Provide the [X, Y] coordinate of the cell's center where the given text is located.  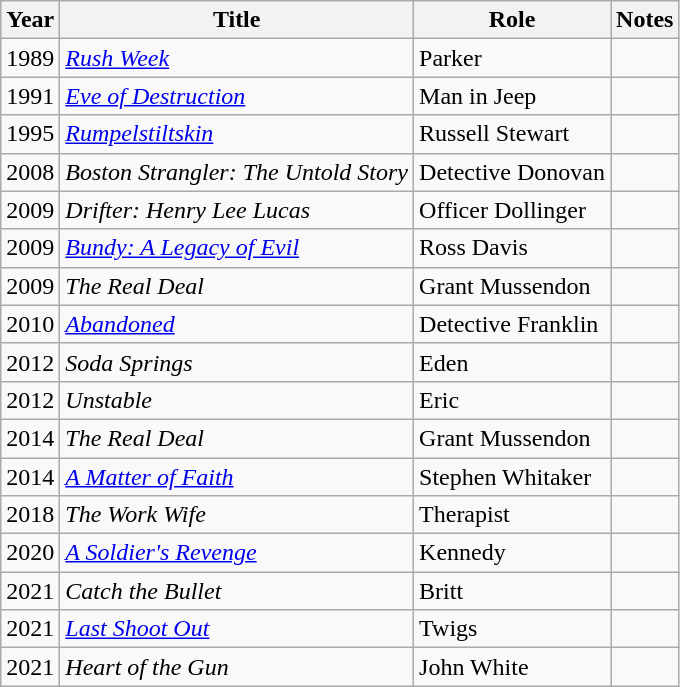
Last Shoot Out [237, 629]
1989 [30, 58]
Twigs [512, 629]
A Soldier's Revenge [237, 553]
1995 [30, 134]
Heart of the Gun [237, 667]
Russell Stewart [512, 134]
Title [237, 20]
Ross Davis [512, 248]
Boston Strangler: The Untold Story [237, 172]
Rush Week [237, 58]
Unstable [237, 400]
Eric [512, 400]
Notes [645, 20]
Soda Springs [237, 362]
2010 [30, 324]
2020 [30, 553]
A Matter of Faith [237, 477]
2008 [30, 172]
Therapist [512, 515]
Kennedy [512, 553]
Bundy: A Legacy of Evil [237, 248]
John White [512, 667]
Year [30, 20]
The Work Wife [237, 515]
Britt [512, 591]
2018 [30, 515]
1991 [30, 96]
Rumpelstiltskin [237, 134]
Detective Franklin [512, 324]
Detective Donovan [512, 172]
Stephen Whitaker [512, 477]
Role [512, 20]
Officer Dollinger [512, 210]
Parker [512, 58]
Man in Jeep [512, 96]
Eve of Destruction [237, 96]
Abandoned [237, 324]
Eden [512, 362]
Drifter: Henry Lee Lucas [237, 210]
Catch the Bullet [237, 591]
